Return the [x, y] coordinate for the center point of the cell that contains the specified text.  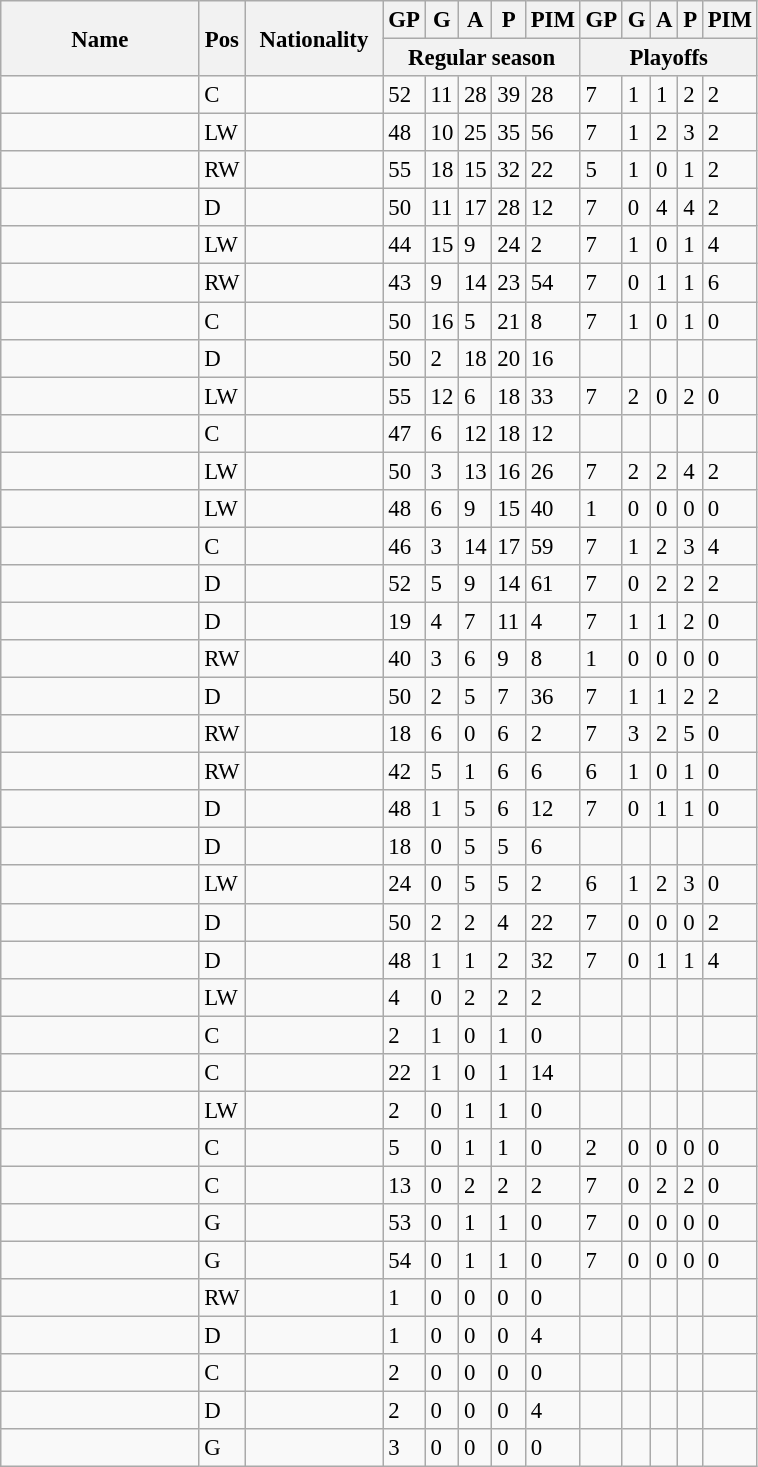
33 [552, 396]
47 [404, 433]
36 [552, 697]
53 [404, 1223]
Nationality [314, 38]
20 [508, 358]
59 [552, 546]
61 [552, 584]
43 [404, 283]
Name [100, 38]
42 [404, 772]
19 [404, 621]
56 [552, 133]
Pos [222, 38]
21 [508, 321]
Playoffs [668, 58]
23 [508, 283]
Regular season [482, 58]
39 [508, 95]
10 [442, 133]
44 [404, 245]
25 [476, 133]
35 [508, 133]
26 [552, 471]
46 [404, 546]
